Return [X, Y] of the center of cell containing provided text 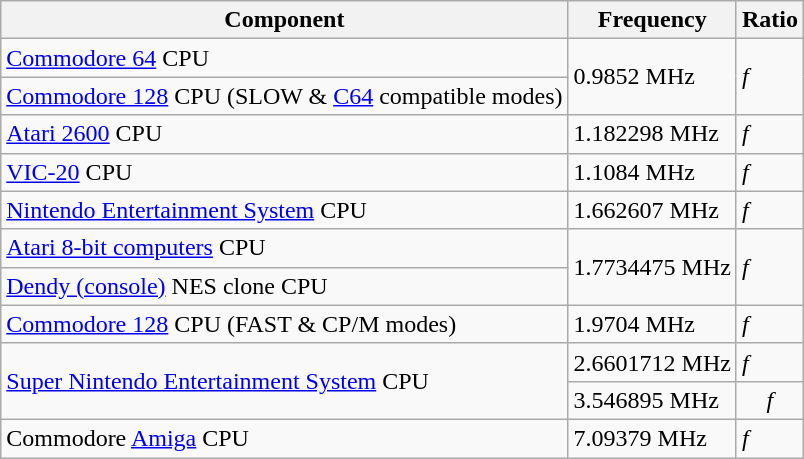
Ratio [770, 20]
Commodore Amiga CPU [284, 438]
Dendy (console) NES clone CPU [284, 286]
Component [284, 20]
Commodore 64 CPU [284, 58]
Commodore 128 CPU (FAST & CP/M modes) [284, 324]
3.546895 MHz [652, 400]
Atari 2600 CPU [284, 134]
VIC-20 CPU [284, 172]
1.7734475 MHz [652, 267]
0.9852 MHz [652, 77]
Commodore 128 CPU (SLOW & C64 compatible modes) [284, 96]
1.662607 MHz [652, 210]
2.6601712 MHz [652, 362]
1.1084 MHz [652, 172]
1.9704 MHz [652, 324]
Super Nintendo Entertainment System CPU [284, 381]
1.182298 MHz [652, 134]
7.09379 MHz [652, 438]
Nintendo Entertainment System CPU [284, 210]
Frequency [652, 20]
Atari 8-bit computers CPU [284, 248]
